From the cell containing the given text, extract its center point as [x, y] coordinate. 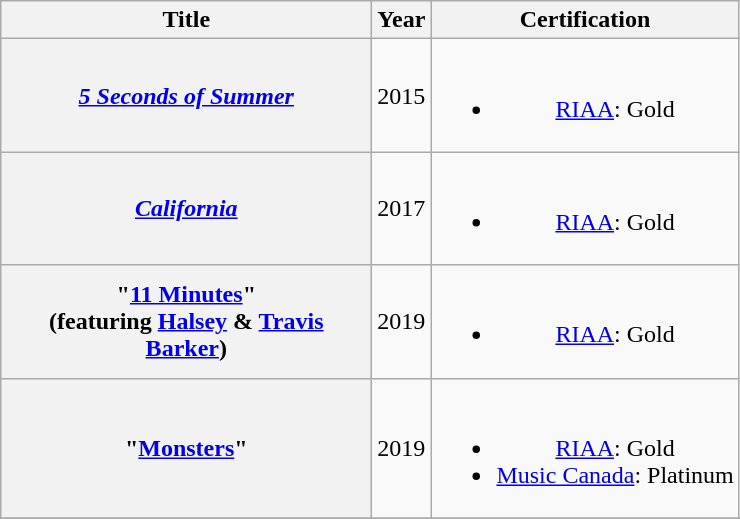
5 Seconds of Summer [186, 96]
Certification [585, 20]
RIAA: GoldMusic Canada: Platinum [585, 448]
California [186, 208]
"Monsters" [186, 448]
Title [186, 20]
"11 Minutes" (featuring Halsey & Travis Barker) [186, 322]
2015 [402, 96]
2017 [402, 208]
Year [402, 20]
